Scan for the cell matching the given text and deliver its [X, Y] coordinate at center. 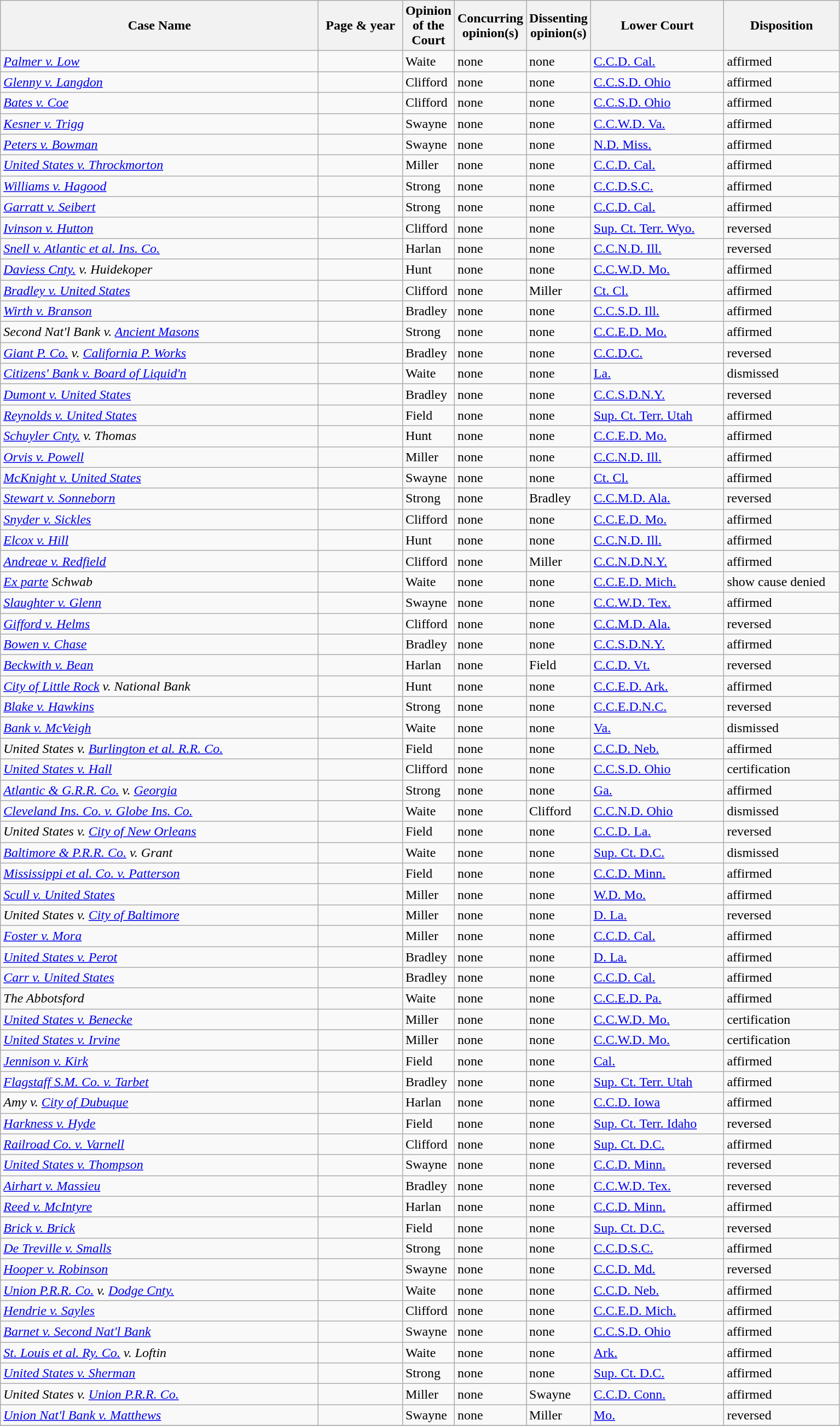
United States v. Throckmorton [160, 165]
Stewart v. Sonneborn [160, 498]
Citizens' Bank v. Board of Liquid'n [160, 374]
Gifford v. Helms [160, 623]
St. Louis et al. Ry. Co. v. Loftin [160, 1353]
Brick v. Brick [160, 1227]
Barnet v. Second Nat'l Bank [160, 1332]
Wirth v. Branson [160, 311]
Snyder v. Sickles [160, 519]
show cause denied [781, 582]
Cal. [657, 1061]
C.C.E.D. Ark. [657, 686]
United States v. Perot [160, 957]
Blake v. Hawkins [160, 707]
Ivinson v. Hutton [160, 228]
C.C.E.D.N.C. [657, 707]
C.C.E.D. Pa. [657, 999]
Glenny v. Langdon [160, 82]
Schuyler Cnty. v. Thomas [160, 436]
Dissenting opinion(s) [559, 26]
Sup. Ct. Terr. Idaho [657, 1123]
Harkness v. Hyde [160, 1123]
McKnight v. United States [160, 478]
N.D. Miss. [657, 144]
Giant P. Co. v. California P. Works [160, 353]
C.C.D. Iowa [657, 1103]
C.C.S.D. Ill. [657, 311]
C.C.D. La. [657, 832]
Atlantic & G.R.R. Co. v. Georgia [160, 790]
Second Nat'l Bank v. Ancient Masons [160, 332]
Ex parte Schwab [160, 582]
Hendrie v. Sayles [160, 1311]
Railroad Co. v. Varnell [160, 1144]
The Abbotsford [160, 999]
La. [657, 374]
Union Nat'l Bank v. Matthews [160, 1415]
Lower Court [657, 26]
Amy v. City of Dubuque [160, 1103]
Ark. [657, 1353]
City of Little Rock v. National Bank [160, 686]
Slaughter v. Glenn [160, 602]
C.C.N.D.N.Y. [657, 561]
Carr v. United States [160, 978]
Foster v. Mora [160, 936]
United States v. Hall [160, 769]
Bradley v. United States [160, 291]
Airhart v. Massieu [160, 1186]
Peters v. Bowman [160, 144]
Bank v. McVeigh [160, 728]
C.C.D. Vt. [657, 665]
De Treville v. Smalls [160, 1248]
Sup. Ct. Terr. Wyo. [657, 228]
United States v. Burlington et al. R.R. Co. [160, 749]
United States v. Sherman [160, 1373]
United States v. Thompson [160, 1165]
Beckwith v. Bean [160, 665]
C.C.D. Conn. [657, 1394]
Case Name [160, 26]
Va. [657, 728]
Garratt v. Seibert [160, 207]
Page & year [361, 26]
United States v. City of New Orleans [160, 832]
Disposition [781, 26]
Reed v. McIntyre [160, 1207]
C.C.N.D. Ohio [657, 811]
Williams v. Hagood [160, 186]
C.C.W.D. Va. [657, 124]
C.C.D. Md. [657, 1269]
Elcox v. Hill [160, 540]
Snell v. Atlantic et al. Ins. Co. [160, 248]
Bates v. Coe [160, 103]
Ga. [657, 790]
Union P.R.R. Co. v. Dodge Cnty. [160, 1290]
United States v. Benecke [160, 1019]
Hooper v. Robinson [160, 1269]
Jennison v. Kirk [160, 1061]
Concurring opinion(s) [490, 26]
United States v. Irvine [160, 1040]
Orvis v. Powell [160, 457]
Daviess Cnty. v. Huidekoper [160, 269]
Dumont v. United States [160, 395]
Reynolds v. United States [160, 415]
United States v. Union P.R.R. Co. [160, 1394]
Andreae v. Redfield [160, 561]
Cleveland Ins. Co. v. Globe Ins. Co. [160, 811]
Scull v. United States [160, 894]
Bowen v. Chase [160, 645]
Baltimore & P.R.R. Co. v. Grant [160, 853]
Kesner v. Trigg [160, 124]
Mississippi et al. Co. v. Patterson [160, 873]
United States v. City of Baltimore [160, 915]
Opinion of the Court [428, 26]
Flagstaff S.M. Co. v. Tarbet [160, 1082]
Palmer v. Low [160, 61]
Mo. [657, 1415]
W.D. Mo. [657, 894]
C.C.D.C. [657, 353]
